Identify which cell holds the provided text, then report its [x, y] central coordinate. 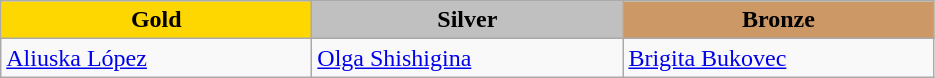
Silver [468, 20]
Gold [156, 20]
Bronze [778, 20]
Olga Shishigina [468, 58]
Brigita Bukovec [778, 58]
Aliuska López [156, 58]
